Find where the given text appears and provide that cell's center as (X, Y) coordinate. 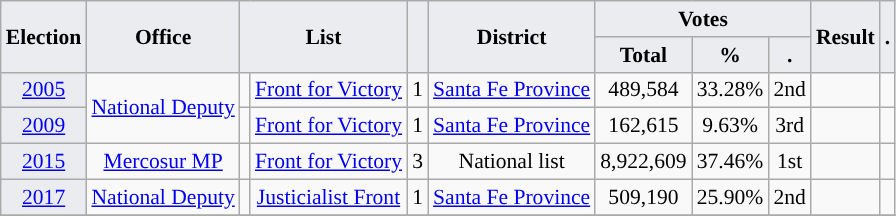
Total (643, 55)
1st (790, 162)
489,584 (643, 90)
25.90% (730, 197)
National list (512, 162)
33.28% (730, 90)
2017 (44, 197)
Justicialist Front (328, 197)
Result (846, 36)
3 (418, 162)
District (512, 36)
Election (44, 36)
37.46% (730, 162)
162,615 (643, 126)
8,922,609 (643, 162)
Votes (703, 19)
2015 (44, 162)
% (730, 55)
509,190 (643, 197)
Mercosur MP (162, 162)
Office (162, 36)
2009 (44, 126)
9.63% (730, 126)
2005 (44, 90)
List (324, 36)
3rd (790, 126)
